Search for the cell housing the specified text and yield its [x, y] center coordinate. 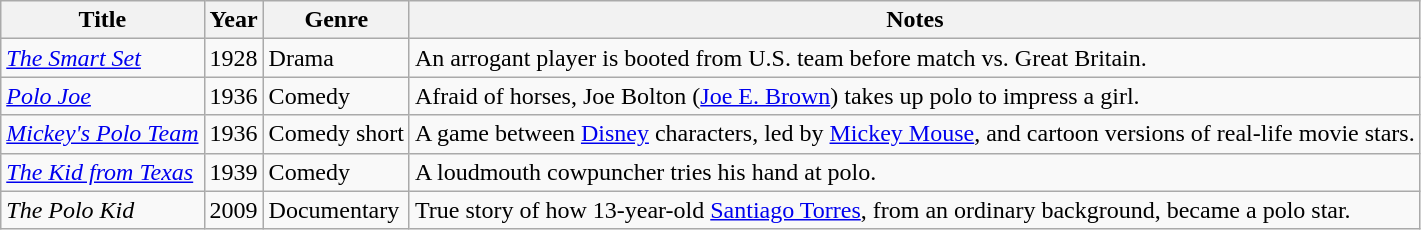
Mickey's Polo Team [102, 134]
An arrogant player is booted from U.S. team before match vs. Great Britain. [914, 58]
Year [234, 20]
1939 [234, 172]
The Smart Set [102, 58]
The Kid from Texas [102, 172]
Comedy short [336, 134]
Drama [336, 58]
A loudmouth cowpuncher tries his hand at polo. [914, 172]
Notes [914, 20]
Polo Joe [102, 96]
Genre [336, 20]
Afraid of horses, Joe Bolton (Joe E. Brown) takes up polo to impress a girl. [914, 96]
2009 [234, 210]
Documentary [336, 210]
The Polo Kid [102, 210]
True story of how 13-year-old Santiago Torres, from an ordinary background, became a polo star. [914, 210]
1928 [234, 58]
Title [102, 20]
A game between Disney characters, led by Mickey Mouse, and cartoon versions of real-life movie stars. [914, 134]
